For the text-containing cell, return its midpoint in (x, y) coordinate format. 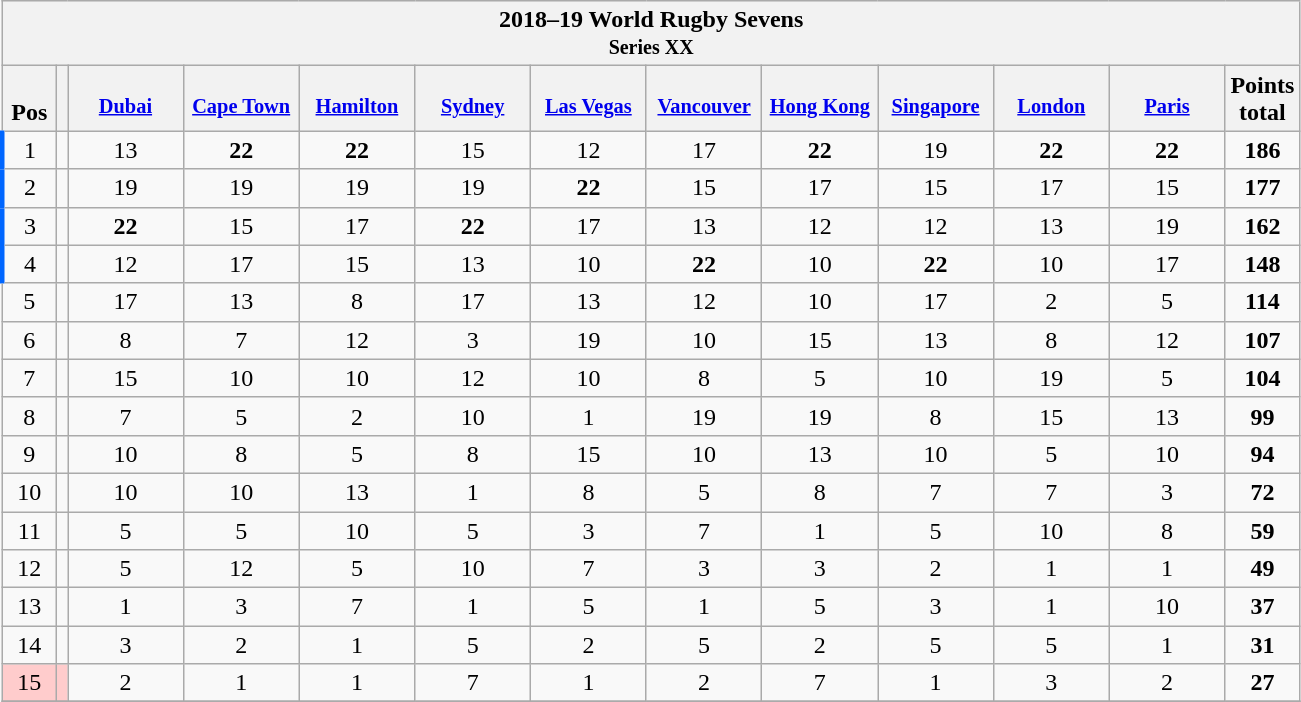
London (1051, 98)
14 (29, 645)
6 (29, 340)
31 (1262, 645)
148 (1262, 264)
99 (1262, 416)
107 (1262, 340)
Pointstotal (1262, 98)
2018–19 World Rugby SevensSeries XX (651, 34)
72 (1262, 492)
Singapore (936, 98)
162 (1262, 226)
Hong Kong (820, 98)
4 (29, 264)
177 (1262, 188)
Dubai (126, 98)
114 (1262, 302)
49 (1262, 569)
Las Vegas (589, 98)
Pos (29, 98)
11 (29, 531)
Hamilton (357, 98)
59 (1262, 531)
Vancouver (704, 98)
Sydney (473, 98)
37 (1262, 607)
9 (29, 454)
186 (1262, 150)
27 (1262, 683)
Paris (1167, 98)
104 (1262, 378)
94 (1262, 454)
Cape Town (241, 98)
